Return [X, Y] of the center of cell containing provided text 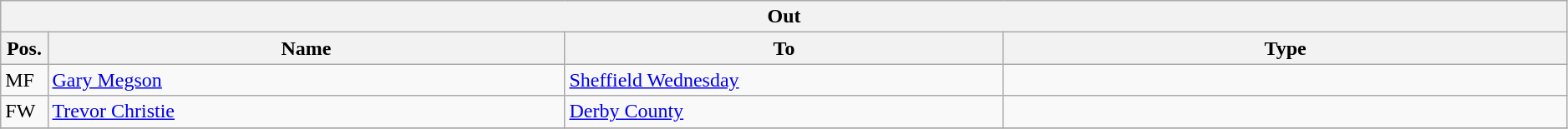
Sheffield Wednesday [784, 80]
MF [24, 80]
FW [24, 112]
Out [784, 17]
Gary Megson [306, 80]
Type [1285, 48]
Derby County [784, 112]
To [784, 48]
Trevor Christie [306, 112]
Name [306, 48]
Pos. [24, 48]
